Pinpoint the cell where the given text exists, returning its [X, Y] midpoint coordinate. 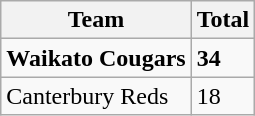
Total [223, 20]
18 [223, 96]
Canterbury Reds [96, 96]
Waikato Cougars [96, 58]
Team [96, 20]
34 [223, 58]
